Pinpoint the cell where the given text exists, returning its (x, y) midpoint coordinate. 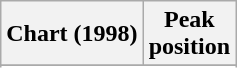
Peakposition (189, 34)
Chart (1998) (72, 34)
